Search for the cell housing the specified text and yield its (x, y) center coordinate. 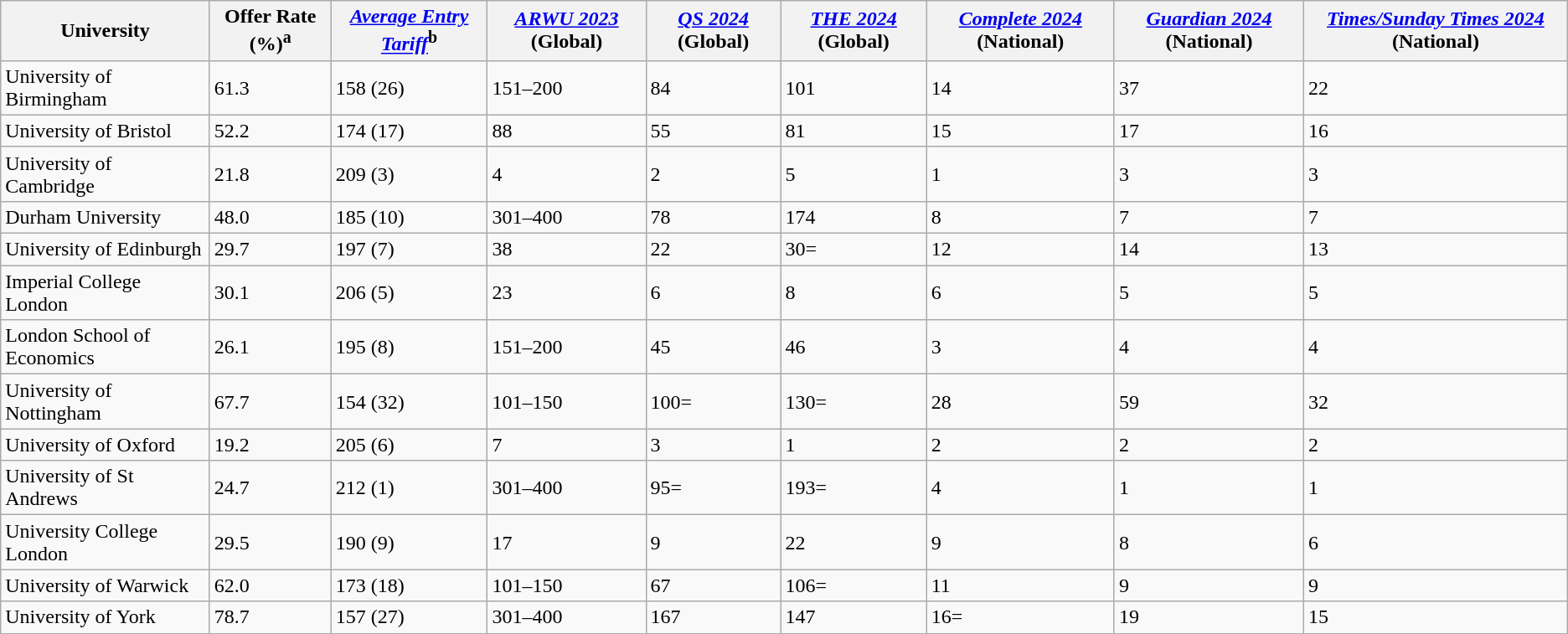
Times/Sunday Times 2024 (National) (1436, 31)
67.7 (270, 402)
147 (854, 617)
University of Edinburgh (106, 250)
173 (18) (409, 585)
16 (1436, 131)
University (106, 31)
95= (714, 487)
THE 2024 (Global) (854, 31)
158 (26) (409, 87)
24.7 (270, 487)
52.2 (270, 131)
88 (566, 131)
QS 2024 (Global) (714, 31)
29.7 (270, 250)
212 (1) (409, 487)
106= (854, 585)
University of York (106, 617)
London School of Economics (106, 347)
61.3 (270, 87)
28 (1020, 402)
209 (3) (409, 174)
12 (1020, 250)
University of Birmingham (106, 87)
University of Bristol (106, 131)
11 (1020, 585)
62.0 (270, 585)
195 (8) (409, 347)
University of St Andrews (106, 487)
45 (714, 347)
26.1 (270, 347)
205 (6) (409, 445)
Offer Rate (%)a (270, 31)
174 (854, 217)
38 (566, 250)
30.1 (270, 293)
78 (714, 217)
84 (714, 87)
30= (854, 250)
Guardian 2024 (National) (1209, 31)
37 (1209, 87)
19 (1209, 617)
ARWU 2023 (Global) (566, 31)
University of Cambridge (106, 174)
13 (1436, 250)
206 (5) (409, 293)
78.7 (270, 617)
32 (1436, 402)
67 (714, 585)
59 (1209, 402)
16= (1020, 617)
Average Entry Tariffb (409, 31)
19.2 (270, 445)
46 (854, 347)
Imperial College London (106, 293)
University of Oxford (106, 445)
Durham University (106, 217)
174 (17) (409, 131)
101 (854, 87)
48.0 (270, 217)
Complete 2024 (National) (1020, 31)
130= (854, 402)
100= (714, 402)
190 (9) (409, 543)
55 (714, 131)
81 (854, 131)
157 (27) (409, 617)
167 (714, 617)
154 (32) (409, 402)
University College London (106, 543)
197 (7) (409, 250)
185 (10) (409, 217)
University of Warwick (106, 585)
23 (566, 293)
29.5 (270, 543)
21.8 (270, 174)
University of Nottingham (106, 402)
193= (854, 487)
